Extract the (x, y) coordinate from the center of the cell holding the provided text.  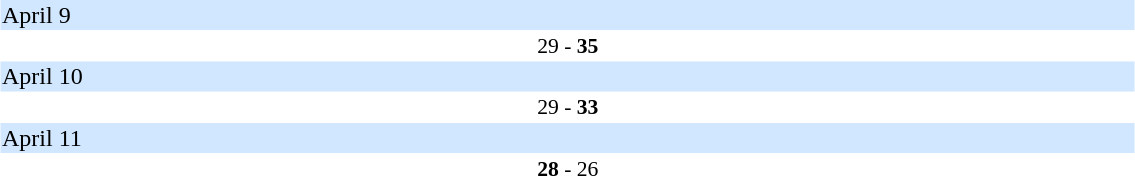
29 - 35 (568, 46)
April 10 (568, 77)
29 - 33 (568, 107)
April 9 (568, 15)
April 11 (568, 138)
